Output the (x, y) coordinate of the center of the cell containing the given text.  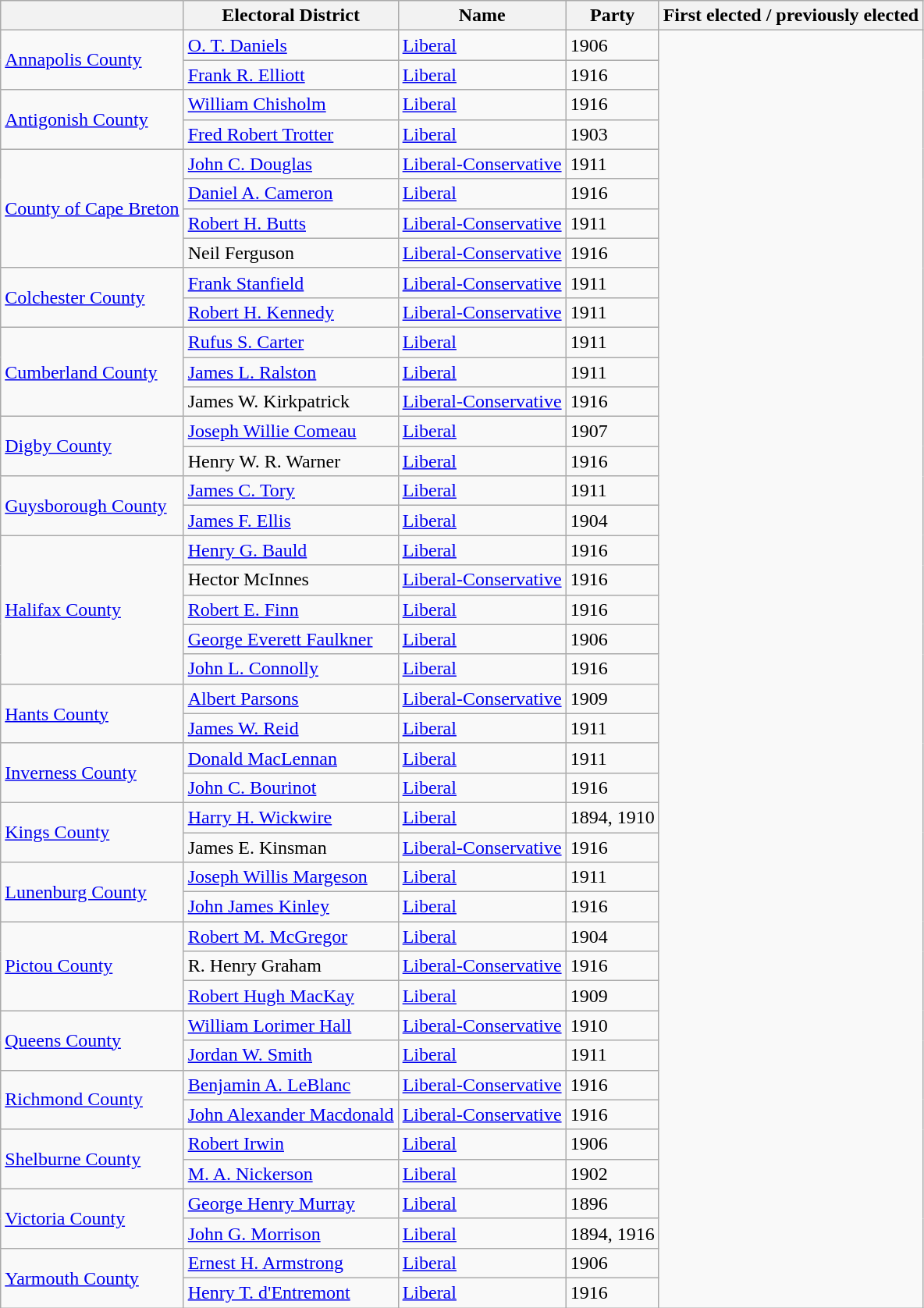
Daniel A. Cameron (290, 194)
Halifax County (92, 610)
James F. Ellis (290, 521)
Harry H. Wickwire (290, 817)
Neil Ferguson (290, 253)
Victoria County (92, 1218)
1910 (612, 1025)
William Chisholm (290, 105)
Colchester County (92, 297)
Hector McInnes (290, 580)
Robert H. Kennedy (290, 312)
Richmond County (92, 1100)
John Alexander Macdonald (290, 1114)
Robert E. Finn (290, 610)
John James Kinley (290, 907)
Henry G. Bauld (290, 550)
Joseph Willis Margeson (290, 877)
Party (612, 16)
M. A. Nickerson (290, 1174)
Cumberland County (92, 371)
Robert Hugh MacKay (290, 996)
1902 (612, 1174)
Kings County (92, 832)
1903 (612, 134)
Frank Stanfield (290, 283)
Jordan W. Smith (290, 1055)
Queens County (92, 1040)
Albert Parsons (290, 698)
John C. Douglas (290, 164)
James L. Ralston (290, 372)
James C. Tory (290, 491)
Benjamin A. LeBlanc (290, 1085)
Annapolis County (92, 60)
John L. Connolly (290, 669)
Robert H. Butts (290, 223)
Robert M. McGregor (290, 937)
1896 (612, 1203)
Pictou County (92, 966)
Yarmouth County (92, 1278)
Henry T. d'Entremont (290, 1292)
George Henry Murray (290, 1203)
Donald MacLennan (290, 758)
George Everett Faulkner (290, 639)
R. Henry Graham (290, 966)
John C. Bourinot (290, 787)
Robert Irwin (290, 1144)
Fred Robert Trotter (290, 134)
County of Cape Breton (92, 208)
First elected / previously elected (791, 16)
John G. Morrison (290, 1233)
Electoral District (290, 16)
1894, 1910 (612, 817)
Lunenburg County (92, 892)
Hants County (92, 713)
Inverness County (92, 773)
Shelburne County (92, 1159)
Frank R. Elliott (290, 75)
Rufus S. Carter (290, 342)
James W. Kirkpatrick (290, 402)
Name (482, 16)
O. T. Daniels (290, 45)
James E. Kinsman (290, 847)
1907 (612, 432)
Antigonish County (92, 119)
Digby County (92, 446)
Henry W. R. Warner (290, 461)
James W. Reid (290, 728)
1894, 1916 (612, 1233)
Ernest H. Armstrong (290, 1263)
Joseph Willie Comeau (290, 432)
Guysborough County (92, 506)
William Lorimer Hall (290, 1025)
